For the text-containing cell, return its midpoint in [X, Y] coordinate format. 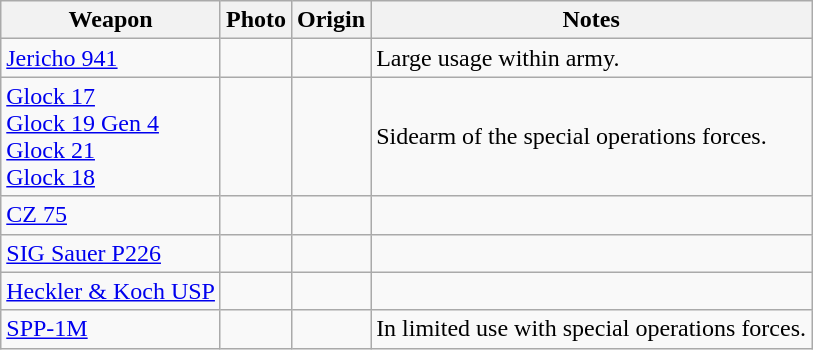
Jericho 941 [111, 58]
CZ 75 [111, 215]
Notes [592, 20]
In limited use with special operations forces. [592, 329]
Origin [332, 20]
SPP-1M [111, 329]
Sidearm of the special operations forces. [592, 136]
Heckler & Koch USP [111, 291]
SIG Sauer P226 [111, 253]
Large usage within army. [592, 58]
Photo [256, 20]
Weapon [111, 20]
Glock 17Glock 19 Gen 4Glock 21Glock 18 [111, 136]
